Pinpoint the cell where the given text exists, returning its [x, y] midpoint coordinate. 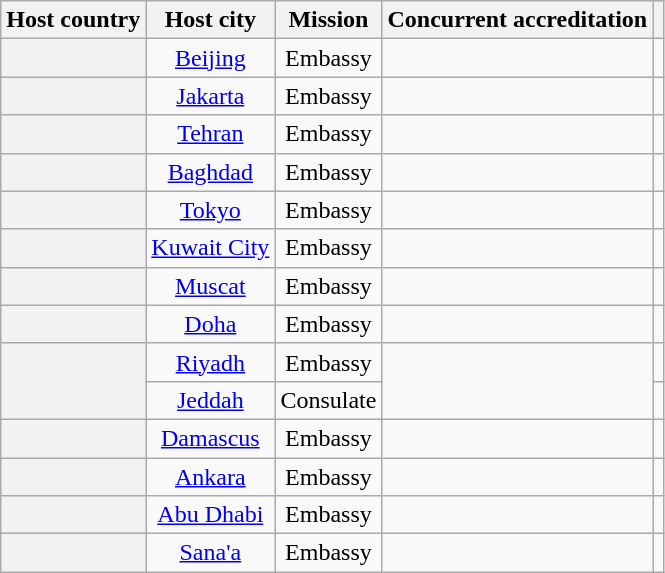
Concurrent accreditation [518, 20]
Tokyo [210, 210]
Mission [328, 20]
Kuwait City [210, 248]
Ankara [210, 477]
Tehran [210, 134]
Consulate [328, 400]
Baghdad [210, 172]
Host city [210, 20]
Doha [210, 324]
Jeddah [210, 400]
Host country [74, 20]
Sana'a [210, 553]
Jakarta [210, 96]
Beijing [210, 58]
Riyadh [210, 362]
Muscat [210, 286]
Damascus [210, 438]
Abu Dhabi [210, 515]
